Output the (X, Y) coordinate of the center of the cell containing the given text.  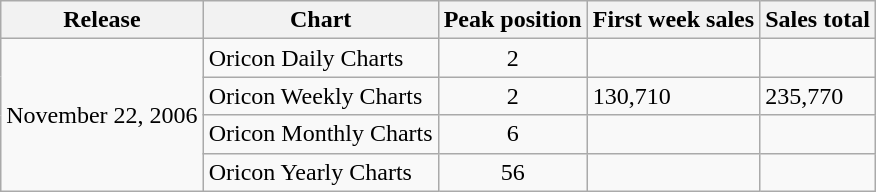
November 22, 2006 (102, 115)
Oricon Weekly Charts (320, 96)
Release (102, 20)
First week sales (673, 20)
235,770 (818, 96)
56 (512, 172)
6 (512, 134)
130,710 (673, 96)
Oricon Yearly Charts (320, 172)
Peak position (512, 20)
Chart (320, 20)
Oricon Daily Charts (320, 58)
Oricon Monthly Charts (320, 134)
Sales total (818, 20)
